Capture the cell that displays the provided text and extract its [x, y] central coordinate. 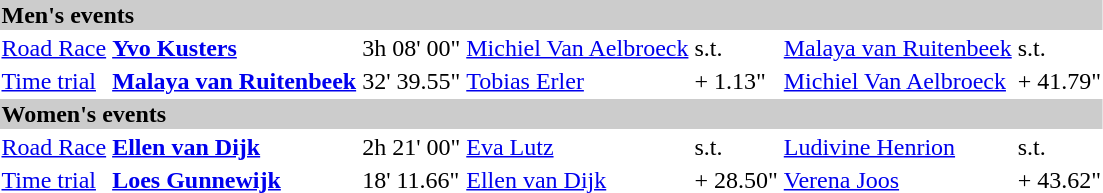
+ 41.79" [1059, 81]
Time trial [54, 81]
+ 1.13" [736, 81]
Men's events [552, 15]
Yvo Kusters [234, 48]
Ellen van Dijk [234, 147]
2h 21' 00" [412, 147]
Ludivine Henrion [898, 147]
Women's events [552, 114]
Eva Lutz [578, 147]
3h 08' 00" [412, 48]
32' 39.55" [412, 81]
Tobias Erler [578, 81]
